Determine the (X, Y) coordinate at the center of the cell enclosing the given text.  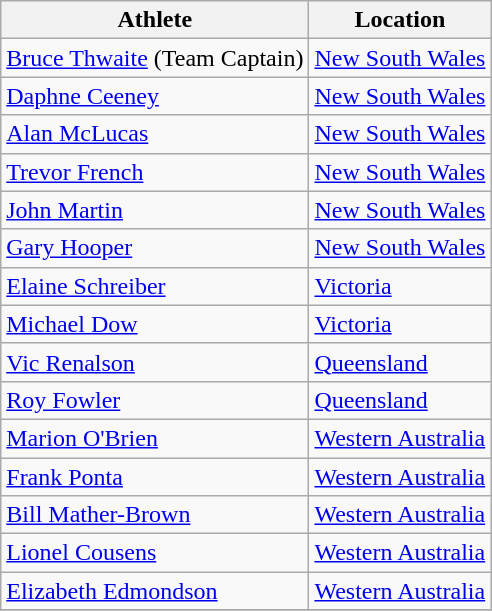
Marion O'Brien (155, 438)
Trevor French (155, 172)
Elizabeth Edmondson (155, 591)
Bill Mather-Brown (155, 515)
John Martin (155, 210)
Frank Ponta (155, 477)
Roy Fowler (155, 400)
Vic Renalson (155, 362)
Athlete (155, 20)
Location (400, 20)
Lionel Cousens (155, 553)
Bruce Thwaite (Team Captain) (155, 58)
Alan McLucas (155, 134)
Michael Dow (155, 324)
Elaine Schreiber (155, 286)
Daphne Ceeney (155, 96)
Gary Hooper (155, 248)
